Find where the given text appears and provide that cell's center as (x, y) coordinate. 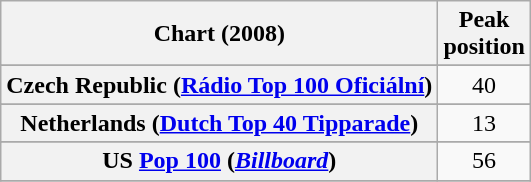
Peakposition (484, 34)
US Pop 100 (Billboard) (220, 161)
40 (484, 85)
Chart (2008) (220, 34)
56 (484, 161)
13 (484, 123)
Czech Republic (Rádio Top 100 Oficiální) (220, 85)
Netherlands (Dutch Top 40 Tipparade) (220, 123)
